Capture the cell that displays the provided text and extract its [x, y] central coordinate. 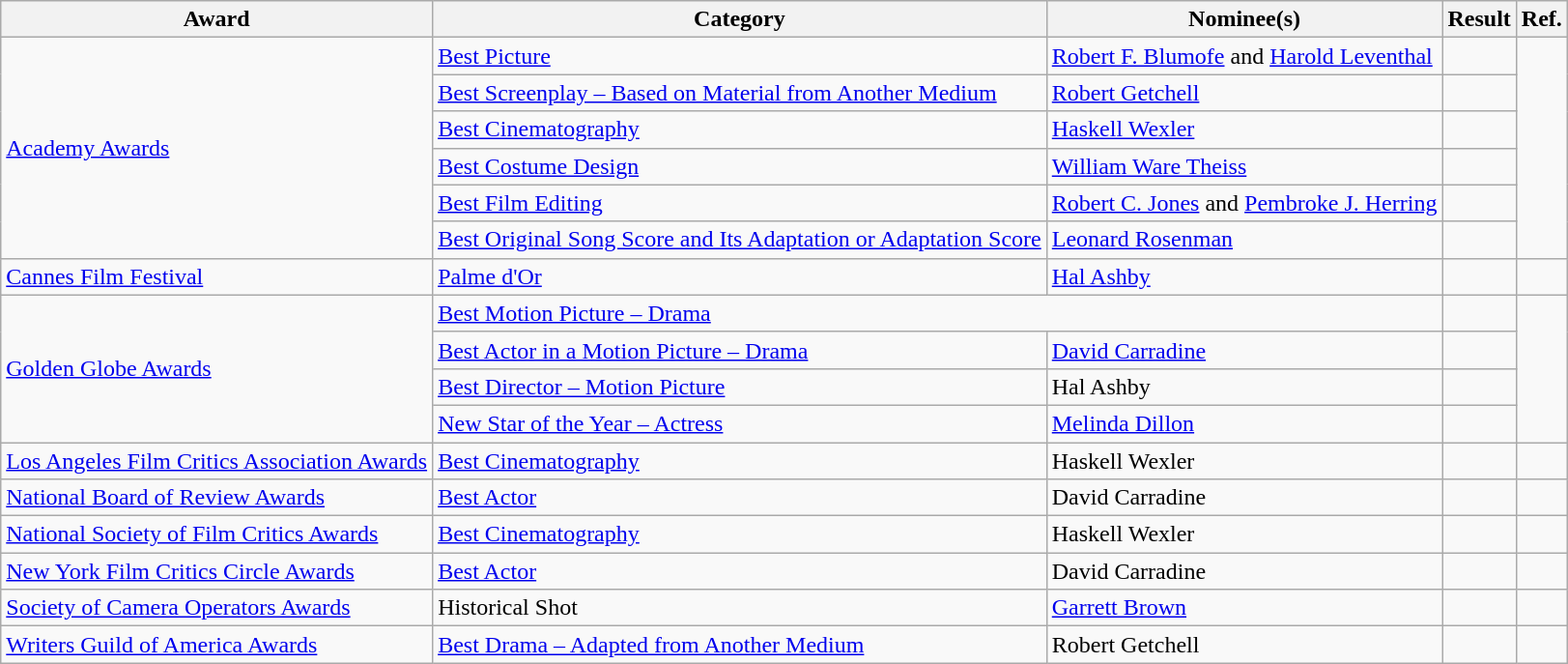
Best Original Song Score and Its Adaptation or Adaptation Score [740, 240]
Result [1479, 19]
Melinda Dillon [1244, 423]
Cannes Film Festival [216, 276]
National Board of Review Awards [216, 498]
Best Director – Motion Picture [740, 387]
Garrett Brown [1244, 608]
Writers Guild of America Awards [216, 645]
Best Screenplay – Based on Material from Another Medium [740, 93]
Nominee(s) [1244, 19]
Los Angeles Film Critics Association Awards [216, 461]
Palme d'Or [740, 276]
Ref. [1542, 19]
Leonard Rosenman [1244, 240]
Society of Camera Operators Awards [216, 608]
New Star of the Year – Actress [740, 423]
Golden Globe Awards [216, 368]
Best Drama – Adapted from Another Medium [740, 645]
William Ware Theiss [1244, 166]
Academy Awards [216, 148]
Best Actor in a Motion Picture – Drama [740, 350]
New York Film Critics Circle Awards [216, 571]
Best Motion Picture – Drama [937, 313]
Robert C. Jones and Pembroke J. Herring [1244, 203]
Award [216, 19]
Best Costume Design [740, 166]
Best Film Editing [740, 203]
Historical Shot [740, 608]
National Society of Film Critics Awards [216, 534]
Robert F. Blumofe and Harold Leventhal [1244, 56]
Category [740, 19]
Best Picture [740, 56]
